Scan for the cell matching the given text and deliver its [X, Y] coordinate at center. 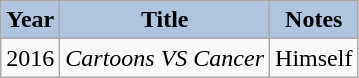
Title [165, 20]
Himself [314, 58]
2016 [30, 58]
Year [30, 20]
Notes [314, 20]
Cartoons VS Cancer [165, 58]
